Determine the (x, y) coordinate at the center of the cell enclosing the given text.  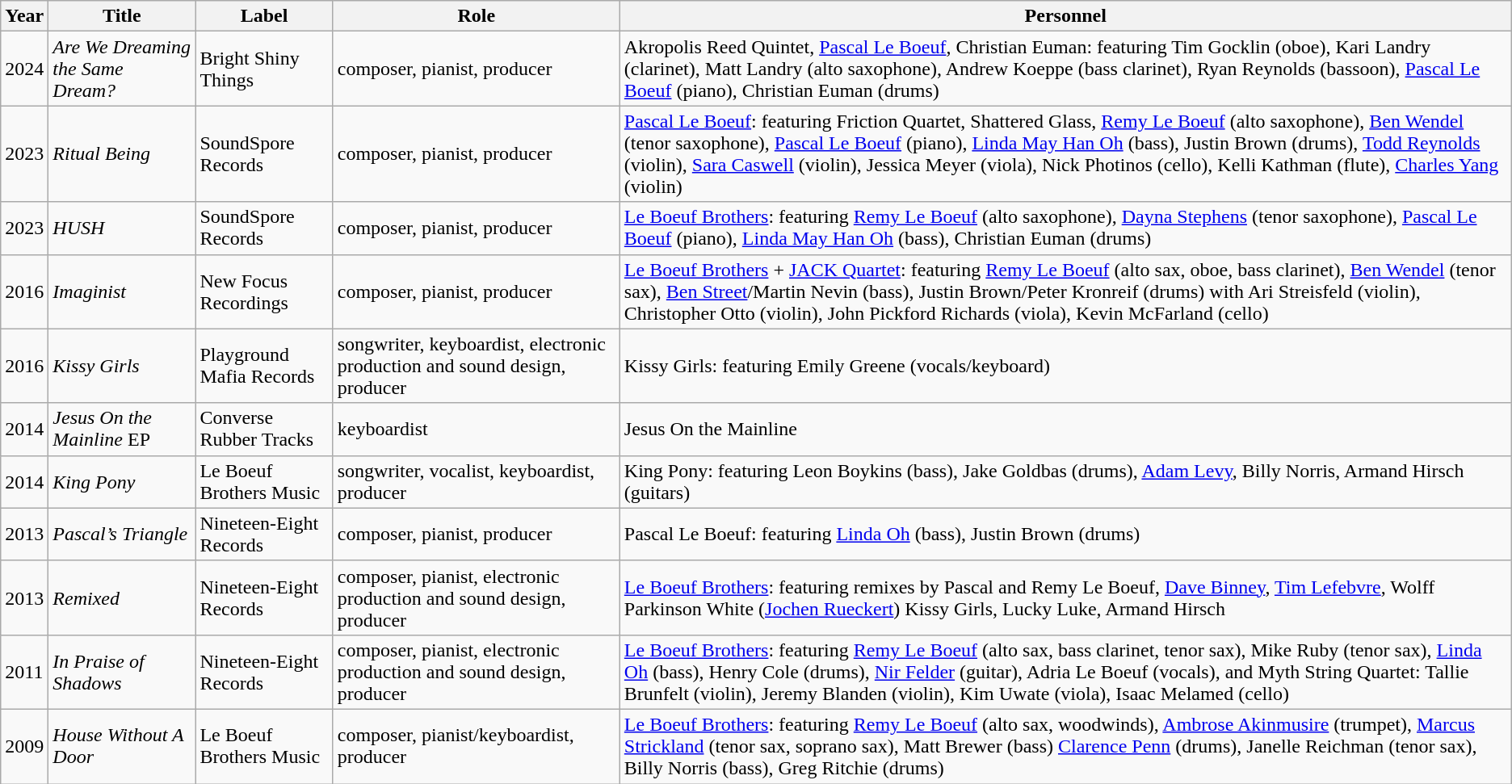
HUSH (122, 228)
Pascal’s Triangle (122, 535)
Title (122, 16)
Kissy Girls (122, 366)
King Pony (122, 481)
Playground Mafia Records (264, 366)
Role (477, 16)
Ritual Being (122, 153)
Year (24, 16)
Imaginist (122, 291)
Jesus On the Mainline (1065, 430)
2011 (24, 672)
2024 (24, 69)
Pascal Le Boeuf: featuring Linda Oh (bass), Justin Brown (drums) (1065, 535)
songwriter, vocalist, keyboardist, producer (477, 481)
Personnel (1065, 16)
2009 (24, 746)
House Without A Door (122, 746)
Label (264, 16)
New Focus Recordings (264, 291)
Bright Shiny Things (264, 69)
King Pony: featuring Leon Boykins (bass), Jake Goldbas (drums), Adam Levy, Billy Norris, Armand Hirsch (guitars) (1065, 481)
Kissy Girls: featuring Emily Greene (vocals/keyboard) (1065, 366)
Are We Dreaming the Same Dream? (122, 69)
Remixed (122, 597)
Jesus On the Mainline EP (122, 430)
In Praise of Shadows (122, 672)
composer, pianist/keyboardist, producer (477, 746)
keyboardist (477, 430)
Converse Rubber Tracks (264, 430)
songwriter, keyboardist, electronic production and sound design, producer (477, 366)
